Return [x, y] of the center of cell containing provided text 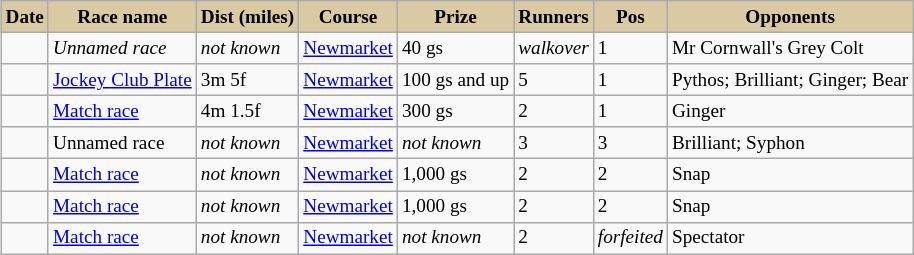
walkover [554, 48]
Pos [630, 17]
Runners [554, 17]
4m 1.5f [247, 111]
forfeited [630, 238]
Spectator [790, 238]
Brilliant; Syphon [790, 143]
300 gs [455, 111]
5 [554, 80]
Dist (miles) [247, 17]
Date [25, 17]
Ginger [790, 111]
Mr Cornwall's Grey Colt [790, 48]
Jockey Club Plate [122, 80]
3m 5f [247, 80]
Race name [122, 17]
Pythos; Brilliant; Ginger; Bear [790, 80]
Opponents [790, 17]
40 gs [455, 48]
Course [348, 17]
Prize [455, 17]
100 gs and up [455, 80]
